Extract the [x, y] coordinate from the center of the cell holding the provided text.  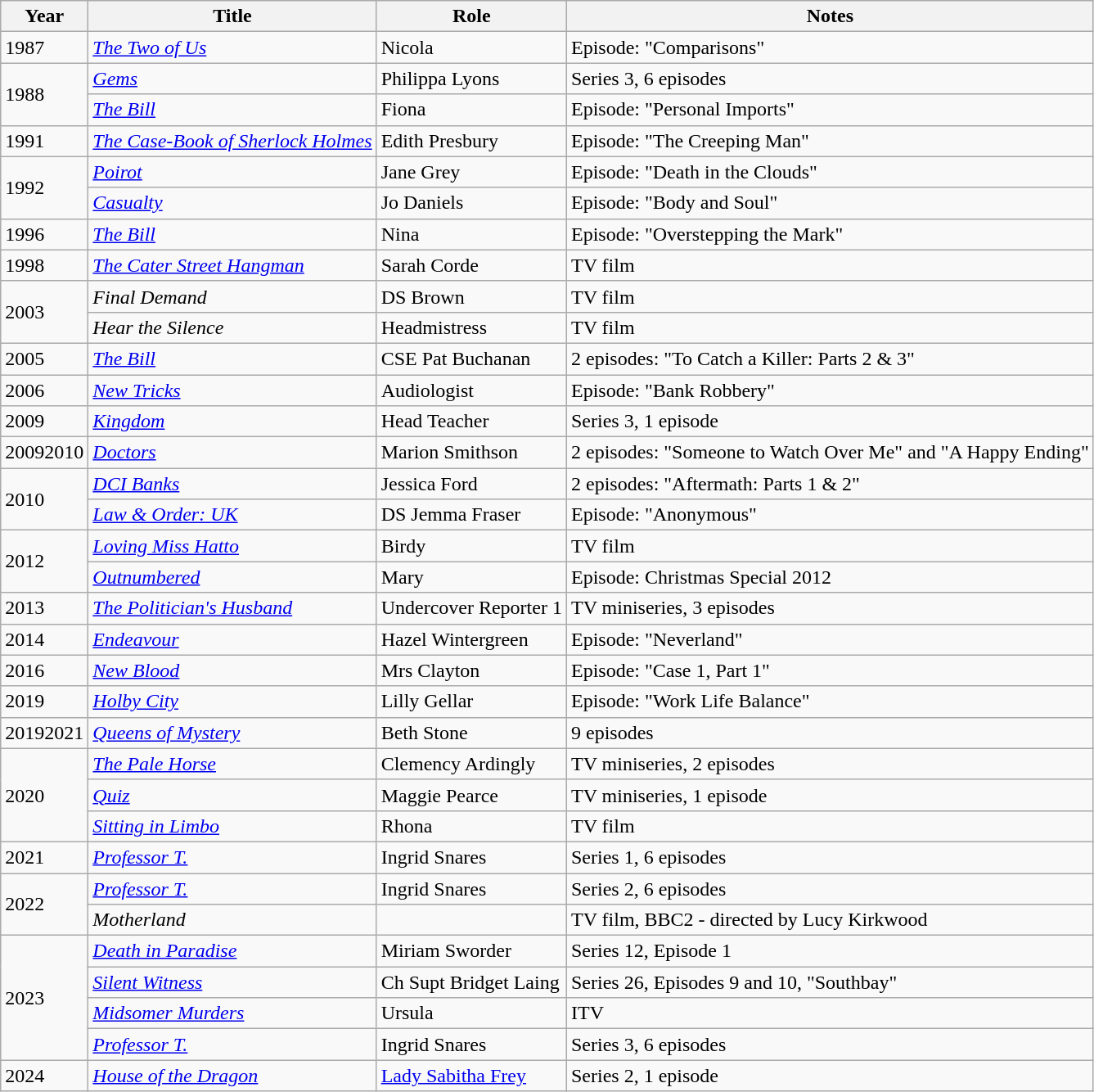
Episode: "Death in the Clouds" [830, 172]
Quiz [232, 795]
CSE Pat Buchanan [471, 359]
Series 2, 1 episode [830, 1076]
1991 [44, 141]
Holby City [232, 702]
Notes [830, 16]
Lilly Gellar [471, 702]
2005 [44, 359]
Doctors [232, 453]
Episode: "Overstepping the Mark" [830, 234]
Ch Supt Bridget Laing [471, 982]
2016 [44, 670]
Nicola [471, 47]
Undercover Reporter 1 [471, 608]
Headmistress [471, 327]
The Politician's Husband [232, 608]
Jo Daniels [471, 203]
2021 [44, 857]
Hear the Silence [232, 327]
Miriam Sworder [471, 951]
Poirot [232, 172]
The Two of Us [232, 47]
Loving Miss Hatto [232, 546]
Episode: "Personal Imports" [830, 110]
Rhona [471, 826]
House of the Dragon [232, 1076]
Episode: "Bank Robbery" [830, 390]
Clemency Ardingly [471, 764]
Audiologist [471, 390]
Title [232, 16]
20092010 [44, 453]
2009 [44, 422]
Kingdom [232, 422]
9 episodes [830, 733]
Midsomer Murders [232, 1013]
Marion Smithson [471, 453]
2022 [44, 904]
Episode: "Case 1, Part 1" [830, 670]
2 episodes: "Aftermath: Parts 1 & 2" [830, 484]
Gems [232, 79]
TV miniseries, 1 episode [830, 795]
Sitting in Limbo [232, 826]
Silent Witness [232, 982]
Law & Order: UK [232, 515]
New Tricks [232, 390]
Maggie Pearce [471, 795]
Episode: "The Creeping Man" [830, 141]
Series 2, 6 episodes [830, 888]
Episode: "Work Life Balance" [830, 702]
Motherland [232, 920]
2012 [44, 562]
Outnumbered [232, 577]
Death in Paradise [232, 951]
Year [44, 16]
Sarah Corde [471, 265]
2023 [44, 998]
Philippa Lyons [471, 79]
2 episodes: "To Catch a Killer: Parts 2 & 3" [830, 359]
1996 [44, 234]
Series 1, 6 episodes [830, 857]
Lady Sabitha Frey [471, 1076]
2014 [44, 639]
Episode: Christmas Special 2012 [830, 577]
ITV [830, 1013]
The Case-Book of Sherlock Holmes [232, 141]
Fiona [471, 110]
1987 [44, 47]
Jane Grey [471, 172]
Nina [471, 234]
Casualty [232, 203]
Endeavour [232, 639]
Queens of Mystery [232, 733]
2019 [44, 702]
Series 26, Episodes 9 and 10, "Southbay" [830, 982]
2003 [44, 312]
TV film, BBC2 - directed by Lucy Kirkwood [830, 920]
1992 [44, 187]
The Cater Street Hangman [232, 265]
2010 [44, 499]
2 episodes: "Someone to Watch Over Me" and "A Happy Ending" [830, 453]
2013 [44, 608]
Mary [471, 577]
DS Jemma Fraser [471, 515]
Edith Presbury [471, 141]
Series 3, 1 episode [830, 422]
20192021 [44, 733]
DS Brown [471, 296]
2020 [44, 795]
DCI Banks [232, 484]
Hazel Wintergreen [471, 639]
TV miniseries, 2 episodes [830, 764]
Episode: "Anonymous" [830, 515]
Head Teacher [471, 422]
Episode: "Neverland" [830, 639]
Birdy [471, 546]
Beth Stone [471, 733]
The Pale Horse [232, 764]
Episode: "Comparisons" [830, 47]
Jessica Ford [471, 484]
2006 [44, 390]
Mrs Clayton [471, 670]
Final Demand [232, 296]
Episode: "Body and Soul" [830, 203]
Ursula [471, 1013]
TV miniseries, 3 episodes [830, 608]
Role [471, 16]
1988 [44, 94]
New Blood [232, 670]
1998 [44, 265]
Series 12, Episode 1 [830, 951]
2024 [44, 1076]
